Capture the cell that displays the provided text and extract its [x, y] central coordinate. 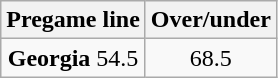
Georgia 54.5 [74, 58]
Pregame line [74, 20]
68.5 [210, 58]
Over/under [210, 20]
